Pinpoint the cell where the given text exists, returning its [x, y] midpoint coordinate. 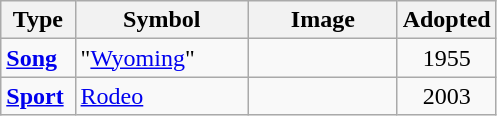
Song [38, 58]
Image [322, 20]
2003 [446, 96]
Adopted [446, 20]
1955 [446, 58]
Sport [38, 96]
"Wyoming" [162, 58]
Symbol [162, 20]
Rodeo [162, 96]
Type [38, 20]
